Capture the cell that displays the provided text and extract its [x, y] central coordinate. 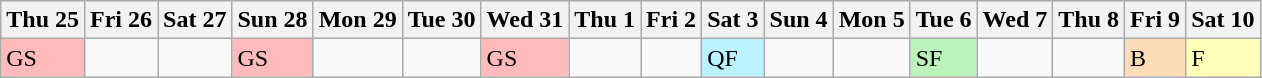
F [1223, 58]
Sat 3 [733, 20]
Mon 29 [358, 20]
Sat 10 [1223, 20]
Thu 8 [1089, 20]
Thu 25 [43, 20]
Fri 9 [1156, 20]
Wed 7 [1015, 20]
B [1156, 58]
Tue 6 [944, 20]
QF [733, 58]
Tue 30 [442, 20]
Sat 27 [195, 20]
SF [944, 58]
Sun 4 [798, 20]
Fri 2 [672, 20]
Fri 26 [122, 20]
Wed 31 [525, 20]
Sun 28 [272, 20]
Mon 5 [872, 20]
Thu 1 [605, 20]
